Detect which cell encompasses the target text, then output its [X, Y] center coordinate. 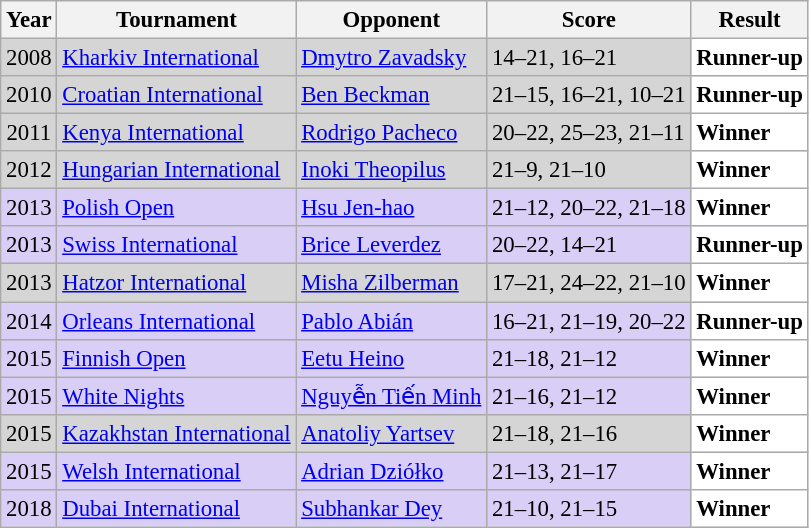
White Nights [176, 396]
2012 [29, 170]
2010 [29, 95]
Tournament [176, 20]
Misha Zilberman [392, 283]
21–16, 21–12 [589, 396]
Score [589, 20]
2011 [29, 133]
Eetu Heino [392, 358]
21–15, 16–21, 10–21 [589, 95]
Dmytro Zavadsky [392, 58]
Dubai International [176, 509]
16–21, 21–19, 20–22 [589, 321]
20–22, 25–23, 21–11 [589, 133]
Croatian International [176, 95]
Orleans International [176, 321]
Welsh International [176, 471]
Swiss International [176, 245]
Pablo Abián [392, 321]
21–9, 21–10 [589, 170]
Finnish Open [176, 358]
Brice Leverdez [392, 245]
17–21, 24–22, 21–10 [589, 283]
Hsu Jen-hao [392, 208]
21–18, 21–12 [589, 358]
Rodrigo Pacheco [392, 133]
Adrian Dziółko [392, 471]
Ben Beckman [392, 95]
Subhankar Dey [392, 509]
Anatoliy Yartsev [392, 433]
Kharkiv International [176, 58]
2008 [29, 58]
Kenya International [176, 133]
Opponent [392, 20]
Polish Open [176, 208]
Nguyễn Tiến Minh [392, 396]
Inoki Theopilus [392, 170]
Result [750, 20]
14–21, 16–21 [589, 58]
Hatzor International [176, 283]
2014 [29, 321]
21–18, 21–16 [589, 433]
20–22, 14–21 [589, 245]
21–12, 20–22, 21–18 [589, 208]
21–10, 21–15 [589, 509]
2018 [29, 509]
21–13, 21–17 [589, 471]
Year [29, 20]
Hungarian International [176, 170]
Kazakhstan International [176, 433]
